Output the (x, y) coordinate of the center of the cell containing the given text.  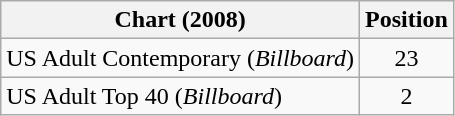
Chart (2008) (180, 20)
US Adult Contemporary (Billboard) (180, 58)
23 (407, 58)
US Adult Top 40 (Billboard) (180, 96)
Position (407, 20)
2 (407, 96)
